Pinpoint the cell where the given text exists, returning its (x, y) midpoint coordinate. 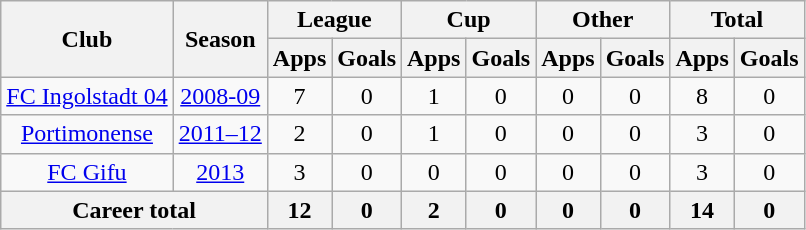
2011–12 (220, 134)
League (334, 20)
2008-09 (220, 96)
FC Ingolstadt 04 (87, 96)
2013 (220, 172)
Cup (469, 20)
14 (702, 210)
Total (737, 20)
7 (299, 96)
Portimonense (87, 134)
8 (702, 96)
Other (603, 20)
Club (87, 39)
Career total (134, 210)
12 (299, 210)
Season (220, 39)
FC Gifu (87, 172)
